Determine the (x, y) coordinate at the center of the cell enclosing the given text.  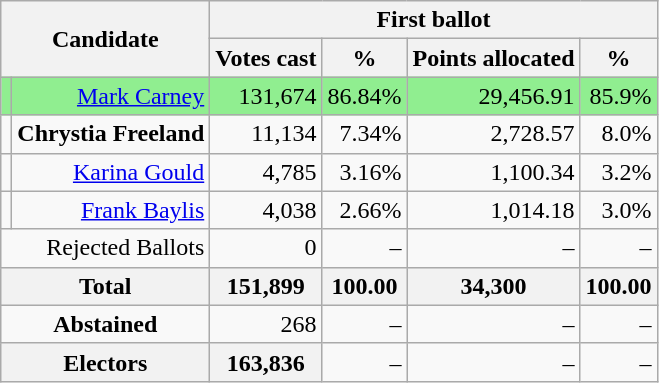
34,300 (494, 286)
Rejected Ballots (106, 248)
1,100.34 (494, 172)
29,456.91 (494, 96)
85.9% (618, 96)
Chrystia Freeland (111, 134)
11,134 (266, 134)
Abstained (106, 324)
8.0% (618, 134)
Frank Baylis (111, 210)
151,899 (266, 286)
131,674 (266, 96)
2.66% (364, 210)
3.2% (618, 172)
0 (266, 248)
2,728.57 (494, 134)
86.84% (364, 96)
Total (106, 286)
3.16% (364, 172)
Karina Gould (111, 172)
Electors (106, 362)
First ballot (434, 20)
4,038 (266, 210)
268 (266, 324)
Mark Carney (111, 96)
Points allocated (494, 58)
7.34% (364, 134)
3.0% (618, 210)
4,785 (266, 172)
Candidate (106, 39)
Votes cast (266, 58)
163,836 (266, 362)
1,014.18 (494, 210)
